Return the [X, Y] coordinate for the center point of the cell that contains the specified text.  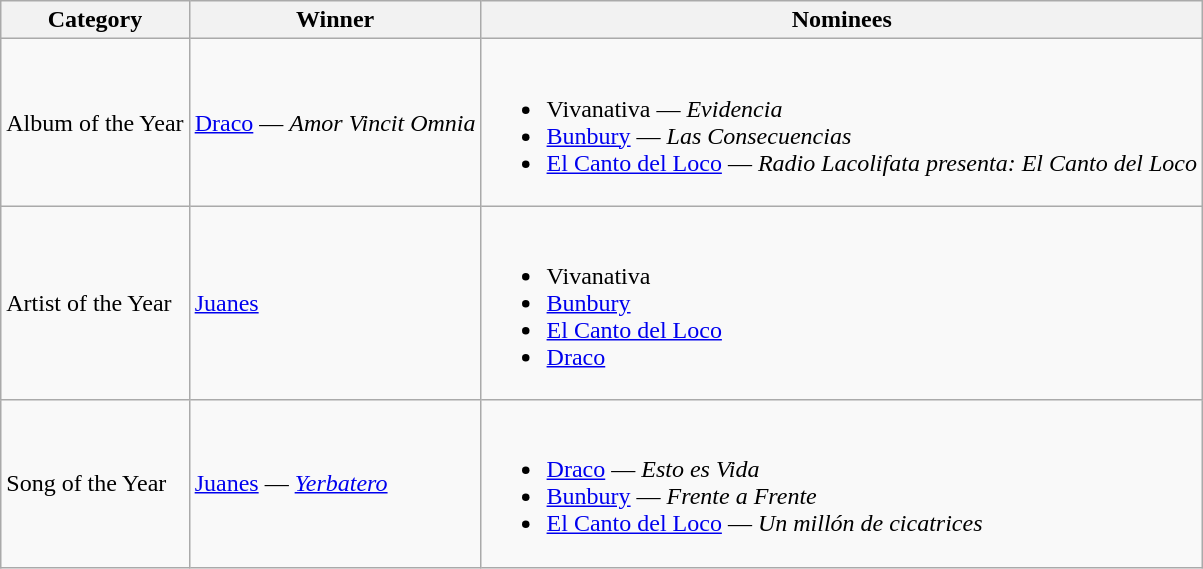
Vivanativa — EvidenciaBunbury — Las ConsecuenciasEl Canto del Loco — Radio Lacolifata presenta: El Canto del Loco [842, 122]
Category [95, 20]
Draco — Amor Vincit Omnia [335, 122]
Song of the Year [95, 484]
Juanes — Yerbatero [335, 484]
Album of the Year [95, 122]
Nominees [842, 20]
Artist of the Year [95, 303]
Winner [335, 20]
Draco — Esto es VidaBunbury — Frente a FrenteEl Canto del Loco — Un millón de cicatrices [842, 484]
Juanes [335, 303]
VivanativaBunburyEl Canto del LocoDraco [842, 303]
